Provide the [x, y] coordinate of the cell's center where the given text is located.  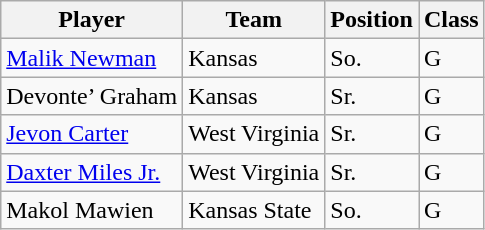
Class [451, 20]
Team [254, 20]
Daxter Miles Jr. [92, 172]
Devonte’ Graham [92, 96]
Kansas State [254, 210]
Malik Newman [92, 58]
Position [372, 20]
Jevon Carter [92, 134]
Player [92, 20]
Makol Mawien [92, 210]
